From the cell containing the given text, extract its center point as [x, y] coordinate. 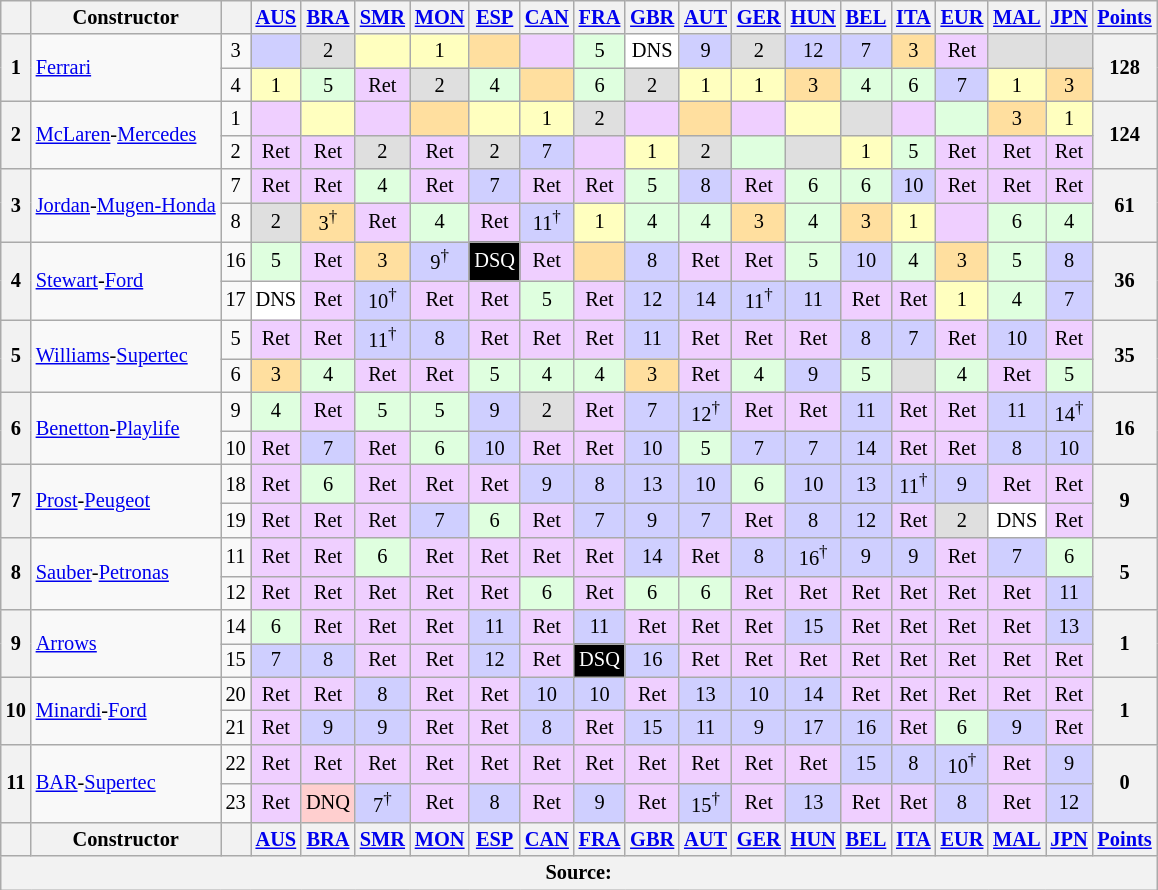
DNQ [328, 802]
Williams-Supertec [126, 356]
Minardi-Ford [126, 710]
0 [1125, 783]
7† [382, 802]
35 [1125, 356]
Ferrari [126, 68]
Sauber-Petronas [126, 574]
23 [236, 802]
Source: [579, 873]
Benetton-Playlife [126, 428]
Stewart-Ford [126, 280]
124 [1125, 134]
22 [236, 764]
14† [1070, 412]
Prost-Peugeot [126, 500]
18 [236, 484]
9† [440, 260]
36 [1125, 280]
12† [706, 412]
McLaren-Mercedes [126, 134]
15† [706, 802]
128 [1125, 68]
Arrows [126, 644]
Jordan-Mugen-Honda [126, 206]
20 [236, 694]
BAR-Supertec [126, 783]
16† [814, 556]
61 [1125, 206]
21 [236, 728]
19 [236, 520]
3† [328, 222]
